Detect which cell encompasses the target text, then output its (X, Y) center coordinate. 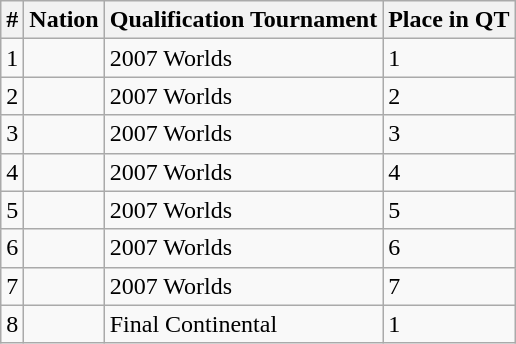
Nation (64, 20)
Qualification Tournament (243, 20)
# (12, 20)
Place in QT (449, 20)
Final Continental (243, 324)
8 (12, 324)
